Output the [X, Y] coordinate of the center of the cell containing the given text.  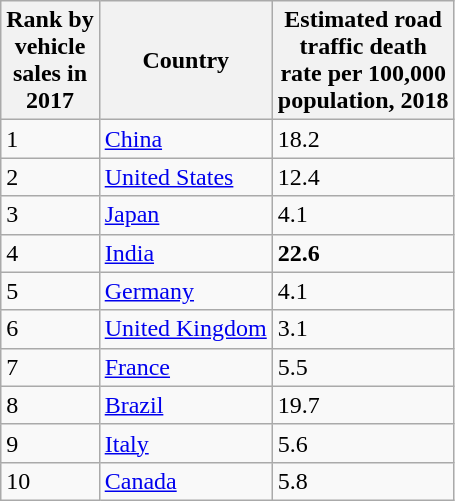
5.5 [363, 367]
9 [50, 443]
5.6 [363, 443]
France [186, 367]
United States [186, 177]
22.6 [363, 253]
8 [50, 405]
3 [50, 215]
5 [50, 291]
12.4 [363, 177]
5.8 [363, 481]
Estimated roadtraffic deathrate per 100,000population, 2018 [363, 60]
4 [50, 253]
2 [50, 177]
United Kingdom [186, 329]
1 [50, 139]
3.1 [363, 329]
7 [50, 367]
Germany [186, 291]
18.2 [363, 139]
10 [50, 481]
Japan [186, 215]
19.7 [363, 405]
India [186, 253]
Country [186, 60]
Italy [186, 443]
China [186, 139]
Canada [186, 481]
6 [50, 329]
Rank byvehiclesales in2017 [50, 60]
Brazil [186, 405]
